Extract the (X, Y) coordinate from the center of the cell holding the provided text.  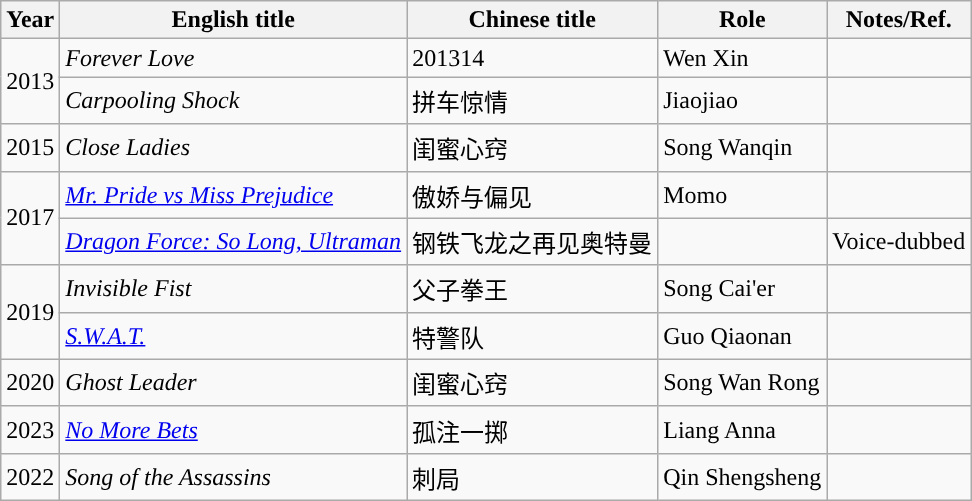
拼车惊情 (532, 100)
父子拳王 (532, 288)
孤注一掷 (532, 430)
Invisible Fist (234, 288)
Carpooling Shock (234, 100)
Song Wanqin (742, 148)
Wen Xin (742, 58)
2020 (30, 382)
Qin Shengsheng (742, 476)
钢铁飞龙之再见奥特曼 (532, 242)
傲娇与偏见 (532, 194)
No More Bets (234, 430)
Close Ladies (234, 148)
Song of the Assassins (234, 476)
Guo Qiaonan (742, 336)
Dragon Force: So Long, Ultraman (234, 242)
2023 (30, 430)
Notes/Ref. (899, 20)
Momo (742, 194)
Liang Anna (742, 430)
Ghost Leader (234, 382)
2017 (30, 218)
Mr. Pride vs Miss Prejudice (234, 194)
Chinese title (532, 20)
S.W.A.T. (234, 336)
English title (234, 20)
2013 (30, 82)
2022 (30, 476)
2015 (30, 148)
Song Cai'er (742, 288)
Forever Love (234, 58)
Year (30, 20)
特警队 (532, 336)
Voice-dubbed (899, 242)
Jiaojiao (742, 100)
Role (742, 20)
刺局 (532, 476)
201314 (532, 58)
Song Wan Rong (742, 382)
2019 (30, 312)
